For the text-containing cell, return its midpoint in [x, y] coordinate format. 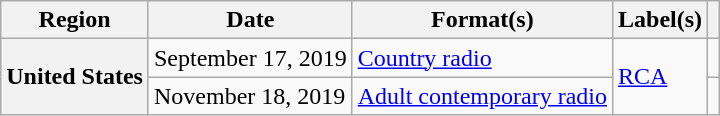
Date [250, 20]
Country radio [482, 58]
Adult contemporary radio [482, 96]
United States [75, 77]
Label(s) [660, 20]
November 18, 2019 [250, 96]
September 17, 2019 [250, 58]
Format(s) [482, 20]
RCA [660, 77]
Region [75, 20]
